Return the (x, y) coordinate for the center point of the cell that contains the specified text.  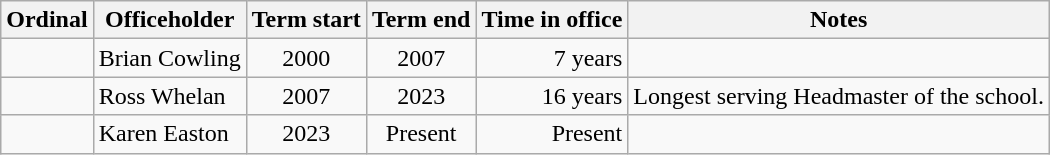
Longest serving Headmaster of the school. (839, 96)
7 years (552, 58)
Term end (421, 20)
Notes (839, 20)
Brian Cowling (170, 58)
Time in office (552, 20)
Officeholder (170, 20)
Term start (306, 20)
Karen Easton (170, 134)
Ordinal (47, 20)
16 years (552, 96)
Ross Whelan (170, 96)
2000 (306, 58)
